Locate the cell with the specified text and output its [x, y] center coordinate. 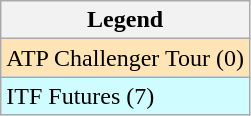
ATP Challenger Tour (0) [126, 58]
Legend [126, 20]
ITF Futures (7) [126, 96]
